Locate the cell with the specified text and output its [x, y] center coordinate. 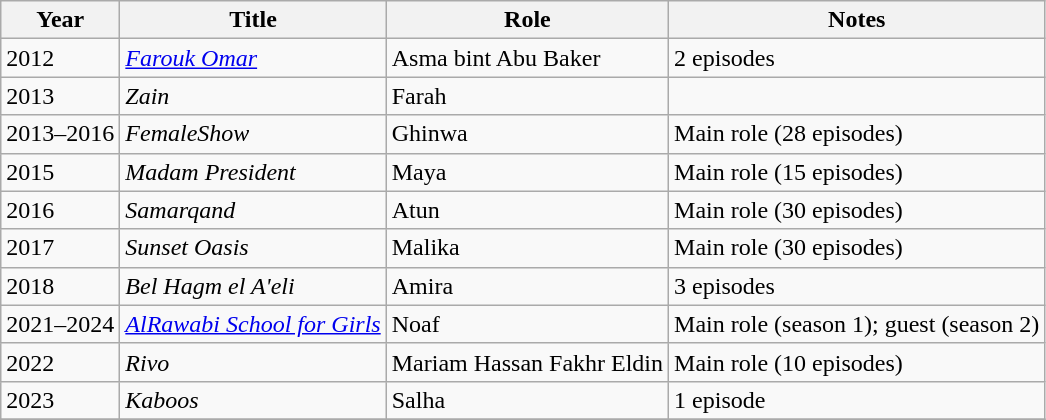
2016 [60, 210]
Main role (15 episodes) [857, 172]
Maya [527, 172]
2022 [60, 362]
2021–2024 [60, 324]
2017 [60, 248]
Madam President [253, 172]
Samarqand [253, 210]
Rivo [253, 362]
1 episode [857, 400]
AlRawabi School for Girls [253, 324]
2013–2016 [60, 134]
Malika [527, 248]
Main role (10 episodes) [857, 362]
2012 [60, 58]
2023 [60, 400]
Kaboos [253, 400]
Main role (28 episodes) [857, 134]
2 episodes [857, 58]
Title [253, 20]
Main role (season 1); guest (season 2) [857, 324]
Sunset Oasis [253, 248]
Year [60, 20]
Farah [527, 96]
Salha [527, 400]
Asma bint Abu Baker [527, 58]
2018 [60, 286]
2013 [60, 96]
Mariam Hassan Fakhr Eldin [527, 362]
Noaf [527, 324]
2015 [60, 172]
Ghinwa [527, 134]
Notes [857, 20]
3 episodes [857, 286]
Bel Hagm el A'eli [253, 286]
FemaleShow [253, 134]
Zain [253, 96]
Atun [527, 210]
Role [527, 20]
Amira [527, 286]
Farouk Omar [253, 58]
